Pinpoint the cell where the given text exists, returning its [x, y] midpoint coordinate. 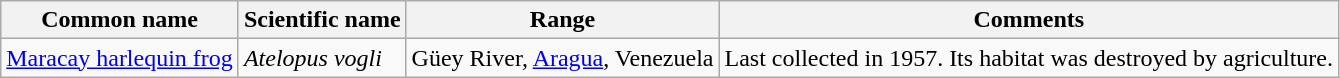
Scientific name [322, 20]
Range [562, 20]
Atelopus vogli [322, 58]
Comments [1029, 20]
Güey River, Aragua, Venezuela [562, 58]
Maracay harlequin frog [120, 58]
Common name [120, 20]
Last collected in 1957. Its habitat was destroyed by agriculture. [1029, 58]
